Identify which cell holds the provided text, then report its (X, Y) central coordinate. 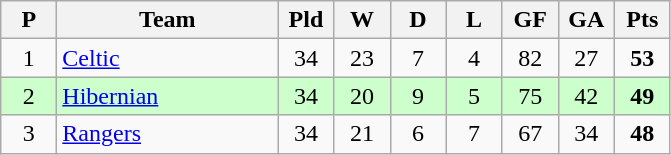
49 (642, 96)
6 (418, 134)
5 (474, 96)
P (29, 20)
Rangers (168, 134)
67 (530, 134)
L (474, 20)
4 (474, 58)
GF (530, 20)
Team (168, 20)
Hibernian (168, 96)
9 (418, 96)
GA (586, 20)
1 (29, 58)
D (418, 20)
53 (642, 58)
2 (29, 96)
75 (530, 96)
20 (362, 96)
27 (586, 58)
Pld (306, 20)
48 (642, 134)
W (362, 20)
82 (530, 58)
Pts (642, 20)
3 (29, 134)
42 (586, 96)
Celtic (168, 58)
23 (362, 58)
21 (362, 134)
